Detect which cell encompasses the target text, then output its [X, Y] center coordinate. 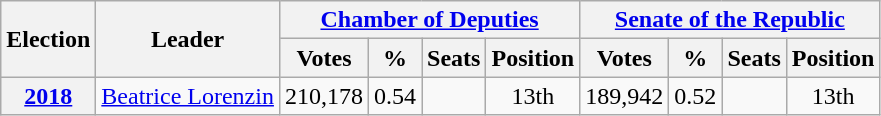
Chamber of Deputies [429, 20]
189,942 [624, 96]
210,178 [324, 96]
0.54 [396, 96]
Beatrice Lorenzin [188, 96]
0.52 [696, 96]
2018 [48, 96]
Election [48, 39]
Leader [188, 39]
Senate of the Republic [730, 20]
